Output the (x, y) coordinate of the center of the cell containing the given text.  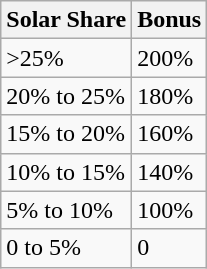
200% (170, 58)
5% to 10% (66, 210)
20% to 25% (66, 96)
Bonus (170, 20)
140% (170, 172)
>25% (66, 58)
100% (170, 210)
0 (170, 248)
15% to 20% (66, 134)
10% to 15% (66, 172)
Solar Share (66, 20)
0 to 5% (66, 248)
160% (170, 134)
180% (170, 96)
